Return the (x, y) coordinate for the center point of the cell that contains the specified text.  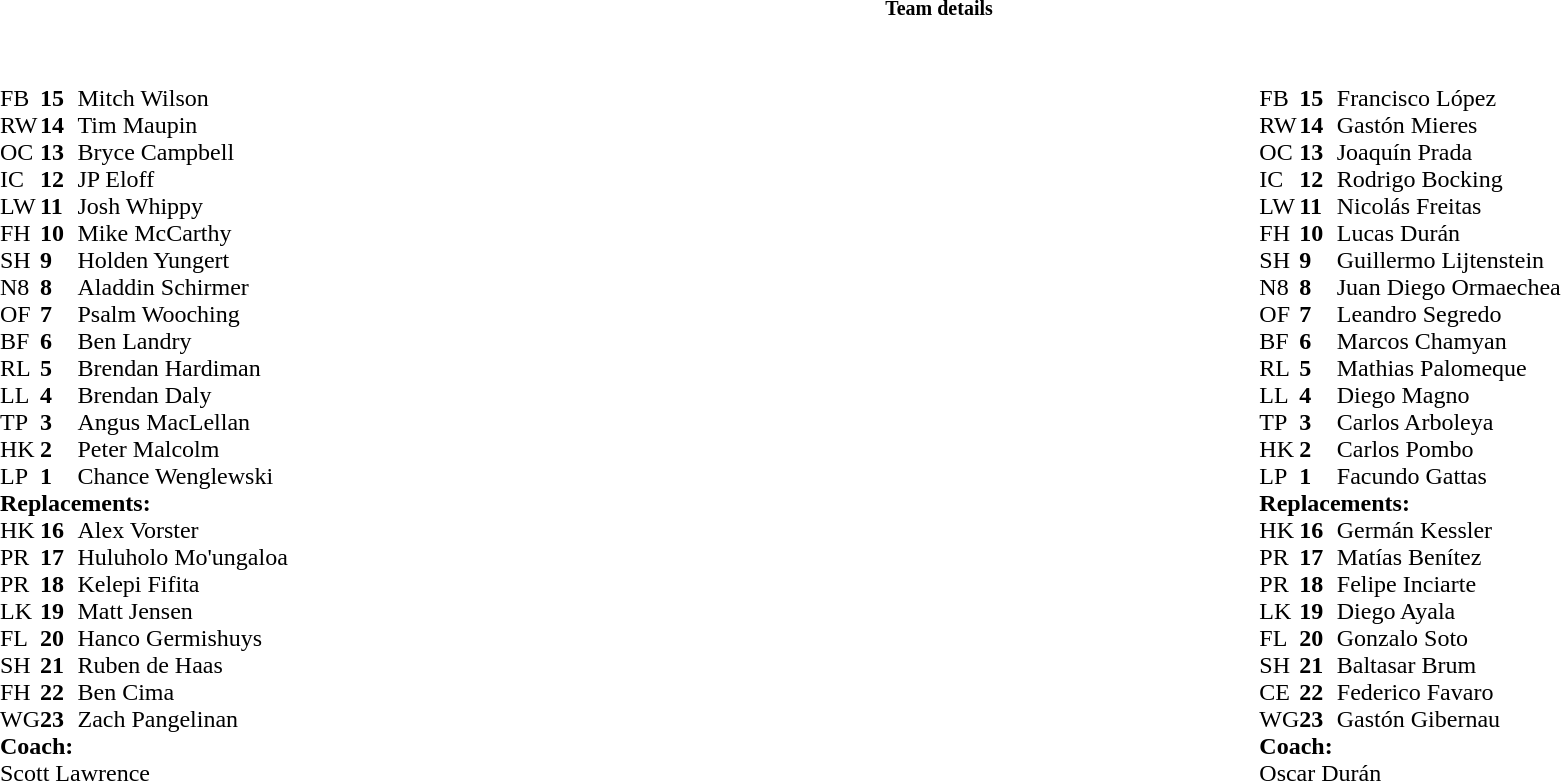
Josh Whippy (182, 206)
Nicolás Freitas (1449, 206)
Zach Pangelinan (182, 720)
Joaquín Prada (1449, 152)
Francisco López (1449, 98)
Alex Vorster (182, 530)
Hanco Germishuys (182, 638)
Tim Maupin (182, 126)
Gonzalo Soto (1449, 638)
Aladdin Schirmer (182, 288)
Chance Wenglewski (182, 476)
Federico Favaro (1449, 692)
Rodrigo Bocking (1449, 180)
Ruben de Haas (182, 666)
Juan Diego Ormaechea (1449, 288)
Leandro Segredo (1449, 314)
Mike McCarthy (182, 234)
Holden Yungert (182, 260)
Ben Cima (182, 692)
Bryce Campbell (182, 152)
Baltasar Brum (1449, 666)
Felipe Inciarte (1449, 584)
JP Eloff (182, 180)
Peter Malcolm (182, 450)
Brendan Hardiman (182, 368)
CE (1279, 692)
Carlos Pombo (1449, 450)
Matías Benítez (1449, 558)
Brendan Daly (182, 396)
Gastón Gibernau (1449, 720)
Kelepi Fifita (182, 584)
Lucas Durán (1449, 234)
Facundo Gattas (1449, 476)
Matt Jensen (182, 612)
Germán Kessler (1449, 530)
Ben Landry (182, 342)
Mitch Wilson (182, 98)
Angus MacLellan (182, 422)
Psalm Wooching (182, 314)
Guillermo Lijtenstein (1449, 260)
Diego Ayala (1449, 612)
Mathias Palomeque (1449, 368)
Gastón Mieres (1449, 126)
Marcos Chamyan (1449, 342)
Huluholo Mo'ungaloa (182, 558)
Carlos Arboleya (1449, 422)
Diego Magno (1449, 396)
